Determine the (X, Y) coordinate at the center of the cell enclosing the given text.  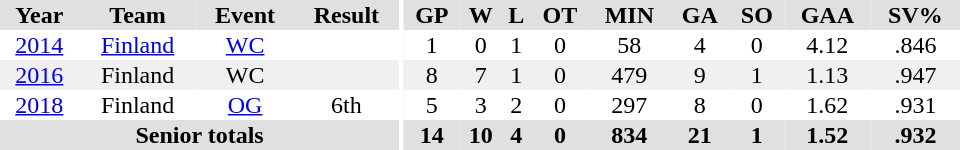
GAA (828, 15)
9 (700, 75)
3 (481, 105)
21 (700, 135)
2 (516, 105)
SV% (916, 15)
OT (560, 15)
W (481, 15)
1.13 (828, 75)
.932 (916, 135)
2014 (40, 45)
58 (630, 45)
GP (432, 15)
4.12 (828, 45)
Year (40, 15)
10 (481, 135)
1.52 (828, 135)
SO (757, 15)
2016 (40, 75)
7 (481, 75)
OG (244, 105)
GA (700, 15)
.931 (916, 105)
Event (244, 15)
6th (346, 105)
Result (346, 15)
2018 (40, 105)
L (516, 15)
.947 (916, 75)
Team (138, 15)
5 (432, 105)
14 (432, 135)
834 (630, 135)
479 (630, 75)
.846 (916, 45)
MIN (630, 15)
Senior totals (200, 135)
1.62 (828, 105)
297 (630, 105)
